Scan for the cell matching the given text and deliver its (X, Y) coordinate at center. 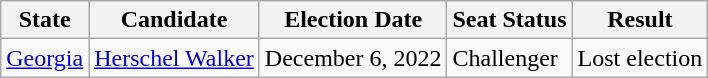
Seat Status (510, 20)
December 6, 2022 (353, 58)
Lost election (640, 58)
Challenger (510, 58)
Result (640, 20)
State (45, 20)
Election Date (353, 20)
Candidate (174, 20)
Georgia (45, 58)
Herschel Walker (174, 58)
